For the text-containing cell, return its midpoint in [x, y] coordinate format. 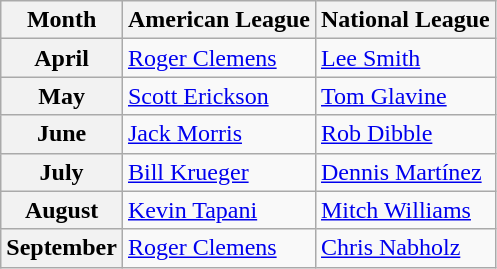
June [62, 134]
Mitch Williams [405, 210]
Month [62, 20]
Jack Morris [218, 134]
Bill Krueger [218, 172]
July [62, 172]
August [62, 210]
Lee Smith [405, 58]
American League [218, 20]
Rob Dibble [405, 134]
Kevin Tapani [218, 210]
Scott Erickson [218, 96]
April [62, 58]
May [62, 96]
Chris Nabholz [405, 248]
Tom Glavine [405, 96]
September [62, 248]
Dennis Martínez [405, 172]
National League [405, 20]
